Find where the given text appears and provide that cell's center as (X, Y) coordinate. 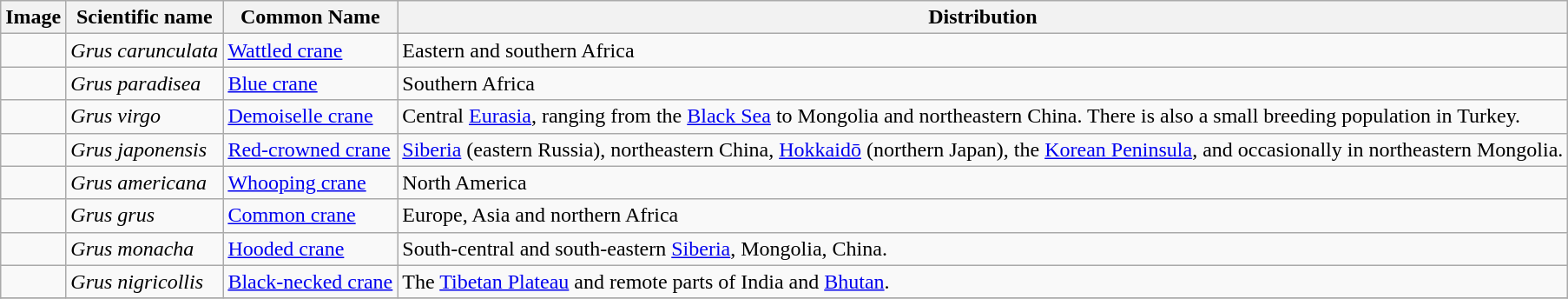
Blue crane (311, 83)
Grus grus (144, 216)
The Tibetan Plateau and remote parts of India and Bhutan. (983, 282)
Distribution (983, 17)
South-central and south-eastern Siberia, Mongolia, China. (983, 249)
Hooded crane (311, 249)
Demoiselle crane (311, 116)
Grus americana (144, 183)
Grus japonensis (144, 149)
Image (33, 17)
Wattled crane (311, 50)
Scientific name (144, 17)
Black-necked crane (311, 282)
Eastern and southern Africa (983, 50)
Grus paradisea (144, 83)
Grus virgo (144, 116)
Southern Africa (983, 83)
Grus nigricollis (144, 282)
Whooping crane (311, 183)
North America (983, 183)
Common Name (311, 17)
Grus carunculata (144, 50)
Central Eurasia, ranging from the Black Sea to Mongolia and northeastern China. There is also a small breeding population in Turkey. (983, 116)
Common crane (311, 216)
Europe, Asia and northern Africa (983, 216)
Grus monacha (144, 249)
Red-crowned crane (311, 149)
Siberia (eastern Russia), northeastern China, Hokkaidō (northern Japan), the Korean Peninsula, and occasionally in northeastern Mongolia. (983, 149)
